From the cell containing the given text, extract its center point as [x, y] coordinate. 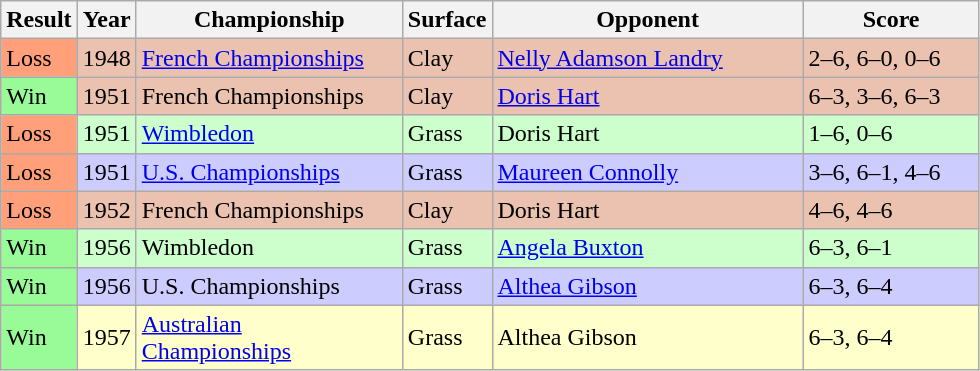
1957 [106, 338]
1952 [106, 210]
Opponent [648, 20]
1–6, 0–6 [891, 134]
4–6, 4–6 [891, 210]
Score [891, 20]
1948 [106, 58]
Result [39, 20]
6–3, 6–1 [891, 248]
Australian Championships [269, 338]
Angela Buxton [648, 248]
Maureen Connolly [648, 172]
Year [106, 20]
Championship [269, 20]
3–6, 6–1, 4–6 [891, 172]
Surface [447, 20]
Nelly Adamson Landry [648, 58]
2–6, 6–0, 0–6 [891, 58]
6–3, 3–6, 6–3 [891, 96]
